From the cell containing the given text, extract its center point as [X, Y] coordinate. 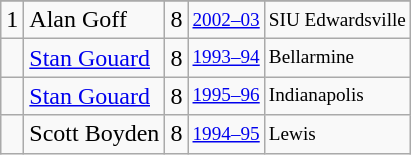
2002–03 [226, 20]
SIU Edwardsville [337, 20]
1995–96 [226, 96]
Alan Goff [94, 20]
Indianapolis [337, 96]
1993–94 [226, 58]
Scott Boyden [94, 134]
1994–95 [226, 134]
Lewis [337, 134]
Bellarmine [337, 58]
1 [12, 20]
